Capture the cell that displays the provided text and extract its [X, Y] central coordinate. 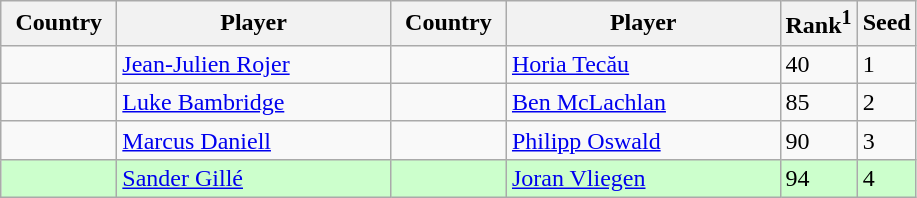
Luke Bambridge [254, 102]
90 [818, 140]
Ben McLachlan [643, 102]
Seed [886, 24]
Rank1 [818, 24]
Jean-Julien Rojer [254, 64]
Sander Gillé [254, 178]
Philipp Oswald [643, 140]
Joran Vliegen [643, 178]
40 [818, 64]
94 [818, 178]
3 [886, 140]
Horia Tecău [643, 64]
Marcus Daniell [254, 140]
1 [886, 64]
2 [886, 102]
85 [818, 102]
4 [886, 178]
